Return the [X, Y] coordinate for the center point of the cell that contains the specified text.  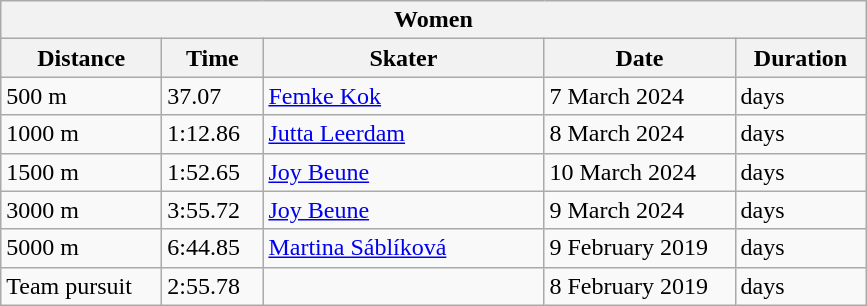
3000 m [82, 210]
10 March 2024 [640, 172]
2:55.78 [212, 286]
Skater [404, 58]
7 March 2024 [640, 96]
Date [640, 58]
500 m [82, 96]
Women [434, 20]
8 February 2019 [640, 286]
9 March 2024 [640, 210]
Martina Sáblíková [404, 248]
Duration [800, 58]
Jutta Leerdam [404, 134]
6:44.85 [212, 248]
1000 m [82, 134]
9 February 2019 [640, 248]
Time [212, 58]
1:12.86 [212, 134]
37.07 [212, 96]
1:52.65 [212, 172]
5000 m [82, 248]
8 March 2024 [640, 134]
Femke Kok [404, 96]
1500 m [82, 172]
Distance [82, 58]
Team pursuit [82, 286]
3:55.72 [212, 210]
